Output the (X, Y) coordinate of the center of the cell containing the given text.  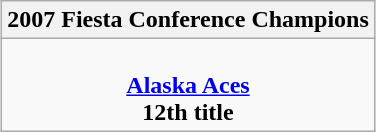
Alaska Aces 12th title (188, 85)
2007 Fiesta Conference Champions (188, 20)
